Determine the (X, Y) coordinate at the center of the cell enclosing the given text.  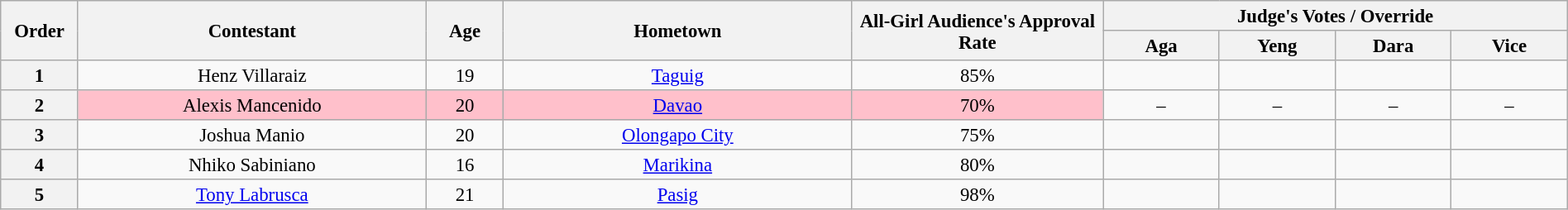
Nhiko Sabiniano (251, 165)
98% (978, 195)
Marikina (678, 165)
Contestant (251, 31)
Yeng (1277, 45)
2 (40, 105)
Age (465, 31)
Dara (1394, 45)
Davao (678, 105)
Taguig (678, 75)
1 (40, 75)
19 (465, 75)
Order (40, 31)
Vice (1509, 45)
All-Girl Audience's Approval Rate (978, 31)
16 (465, 165)
3 (40, 135)
Hometown (678, 31)
70% (978, 105)
Pasig (678, 195)
Tony Labrusca (251, 195)
Henz Villaraiz (251, 75)
80% (978, 165)
4 (40, 165)
Olongapo City (678, 135)
Aga (1161, 45)
21 (465, 195)
Judge's Votes / Override (1335, 16)
Alexis Mancenido (251, 105)
5 (40, 195)
Joshua Manio (251, 135)
85% (978, 75)
75% (978, 135)
